Scan for the cell matching the given text and deliver its [X, Y] coordinate at center. 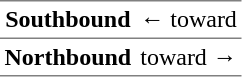
← toward [189, 20]
Northbound [68, 57]
Southbound [68, 20]
toward → [189, 57]
